Return (X, Y) of the center of cell containing provided text 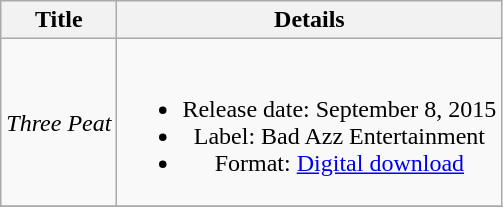
Details (310, 20)
Three Peat (59, 122)
Title (59, 20)
Release date: September 8, 2015Label: Bad Azz EntertainmentFormat: Digital download (310, 122)
